Identify which cell holds the provided text, then report its (X, Y) central coordinate. 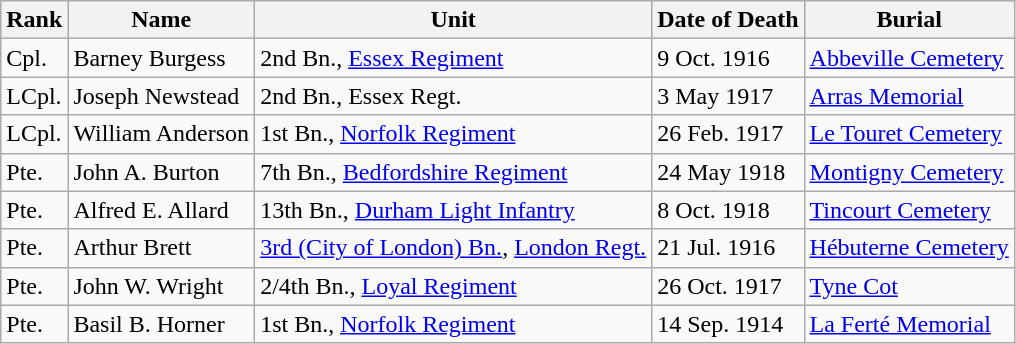
Unit (454, 20)
26 Feb. 1917 (728, 134)
Le Touret Cemetery (909, 134)
2nd Bn., Essex Regt. (454, 96)
Date of Death (728, 20)
21 Jul. 1916 (728, 248)
Basil B. Horner (162, 324)
Tincourt Cemetery (909, 210)
Arras Memorial (909, 96)
Name (162, 20)
Rank (34, 20)
Abbeville Cemetery (909, 58)
John A. Burton (162, 172)
14 Sep. 1914 (728, 324)
Barney Burgess (162, 58)
7th Bn., Bedfordshire Regiment (454, 172)
13th Bn., Durham Light Infantry (454, 210)
Burial (909, 20)
Montigny Cemetery (909, 172)
3 May 1917 (728, 96)
Alfred E. Allard (162, 210)
Hébuterne Cemetery (909, 248)
26 Oct. 1917 (728, 286)
Cpl. (34, 58)
2/4th Bn., Loyal Regiment (454, 286)
La Ferté Memorial (909, 324)
3rd (City of London) Bn., London Regt. (454, 248)
2nd Bn., Essex Regiment (454, 58)
Arthur Brett (162, 248)
Joseph Newstead (162, 96)
Tyne Cot (909, 286)
John W. Wright (162, 286)
9 Oct. 1916 (728, 58)
William Anderson (162, 134)
8 Oct. 1918 (728, 210)
24 May 1918 (728, 172)
